Detect which cell encompasses the target text, then output its (X, Y) center coordinate. 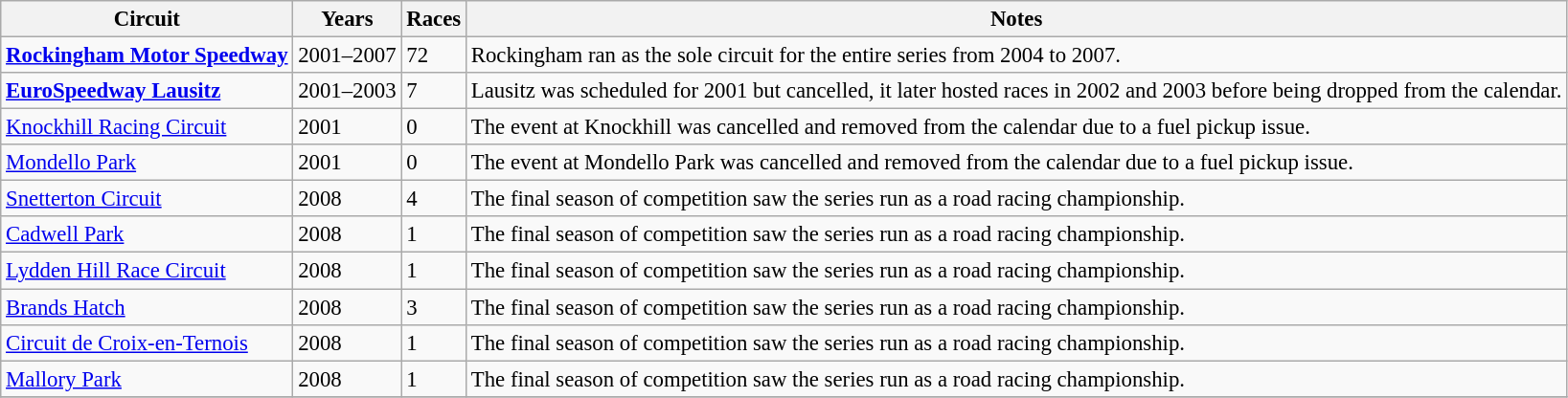
The event at Mondello Park was cancelled and removed from the calendar due to a fuel pickup issue. (1015, 163)
Rockingham ran as the sole circuit for the entire series from 2004 to 2007. (1015, 55)
72 (434, 55)
2001–2003 (347, 91)
Circuit de Croix-en-Ternois (148, 343)
Circuit (148, 19)
EuroSpeedway Lausitz (148, 91)
Snetterton Circuit (148, 199)
Mallory Park (148, 379)
Mondello Park (148, 163)
4 (434, 199)
Races (434, 19)
Lausitz was scheduled for 2001 but cancelled, it later hosted races in 2002 and 2003 before being dropped from the calendar. (1015, 91)
Knockhill Racing Circuit (148, 127)
Notes (1015, 19)
7 (434, 91)
2001–2007 (347, 55)
Rockingham Motor Speedway (148, 55)
3 (434, 307)
Cadwell Park (148, 234)
Brands Hatch (148, 307)
Lydden Hill Race Circuit (148, 271)
Years (347, 19)
The event at Knockhill was cancelled and removed from the calendar due to a fuel pickup issue. (1015, 127)
